Determine the (X, Y) coordinate at the center of the cell enclosing the given text.  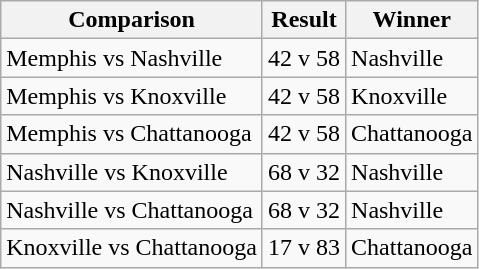
Result (304, 20)
Memphis vs Chattanooga (132, 134)
Knoxville vs Chattanooga (132, 248)
Knoxville (412, 96)
Comparison (132, 20)
17 v 83 (304, 248)
Nashville vs Chattanooga (132, 210)
Memphis vs Nashville (132, 58)
Nashville vs Knoxville (132, 172)
Memphis vs Knoxville (132, 96)
Winner (412, 20)
